For the text-containing cell, return its midpoint in (x, y) coordinate format. 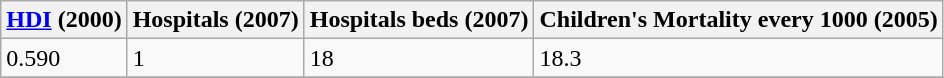
1 (216, 58)
Children's Mortality every 1000 (2005) (738, 20)
18.3 (738, 58)
Hospitals beds (2007) (419, 20)
18 (419, 58)
0.590 (64, 58)
HDI (2000) (64, 20)
Hospitals (2007) (216, 20)
